Search for the cell housing the specified text and yield its (X, Y) center coordinate. 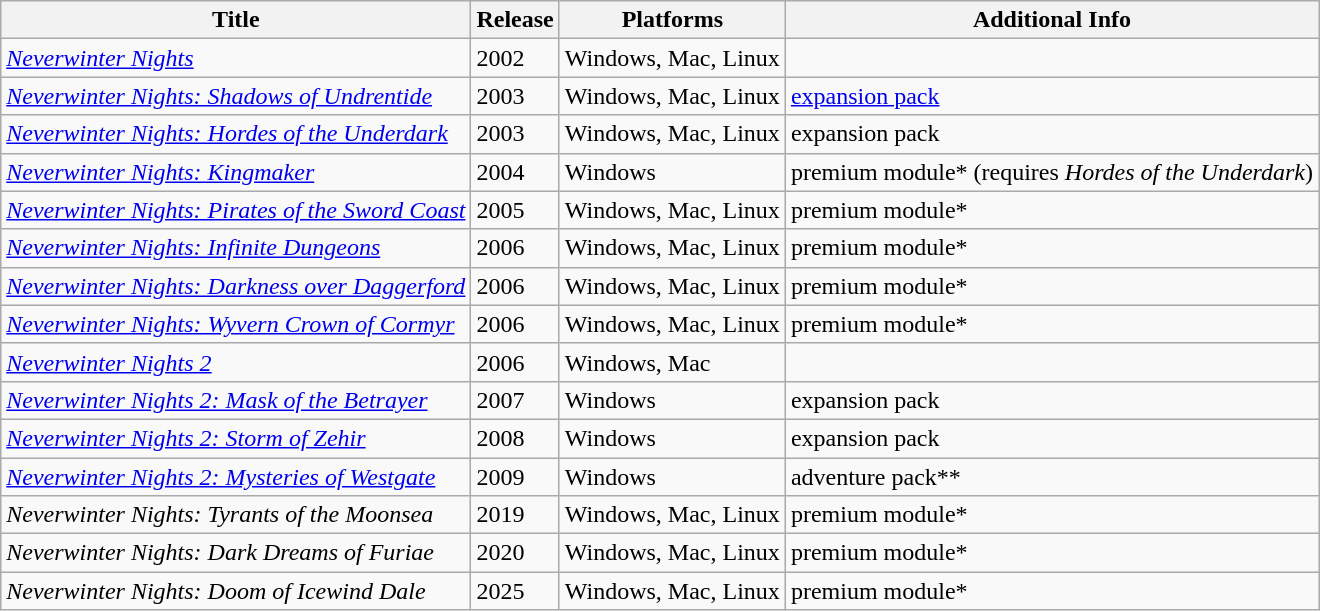
2020 (515, 553)
Windows, Mac (672, 362)
Neverwinter Nights (236, 58)
Neverwinter Nights 2: Storm of Zehir (236, 438)
Neverwinter Nights: Hordes of the Underdark (236, 134)
Neverwinter Nights: Pirates of the Sword Coast (236, 210)
Additional Info (1052, 20)
Neverwinter Nights 2: Mask of the Betrayer (236, 400)
premium module* (requires Hordes of the Underdark) (1052, 172)
Neverwinter Nights: Wyvern Crown of Cormyr (236, 324)
2009 (515, 477)
2025 (515, 591)
adventure pack** (1052, 477)
Platforms (672, 20)
Neverwinter Nights 2 (236, 362)
Neverwinter Nights: Tyrants of the Moonsea (236, 515)
2007 (515, 400)
2019 (515, 515)
Release (515, 20)
2002 (515, 58)
Neverwinter Nights: Kingmaker (236, 172)
2004 (515, 172)
Neverwinter Nights 2: Mysteries of Westgate (236, 477)
Neverwinter Nights: Darkness over Daggerford (236, 286)
Neverwinter Nights: Infinite Dungeons (236, 248)
Neverwinter Nights: Shadows of Undrentide (236, 96)
Neverwinter Nights: Dark Dreams of Furiae (236, 553)
2008 (515, 438)
Neverwinter Nights: Doom of Icewind Dale (236, 591)
2005 (515, 210)
Title (236, 20)
